Scan for the cell matching the given text and deliver its (x, y) coordinate at center. 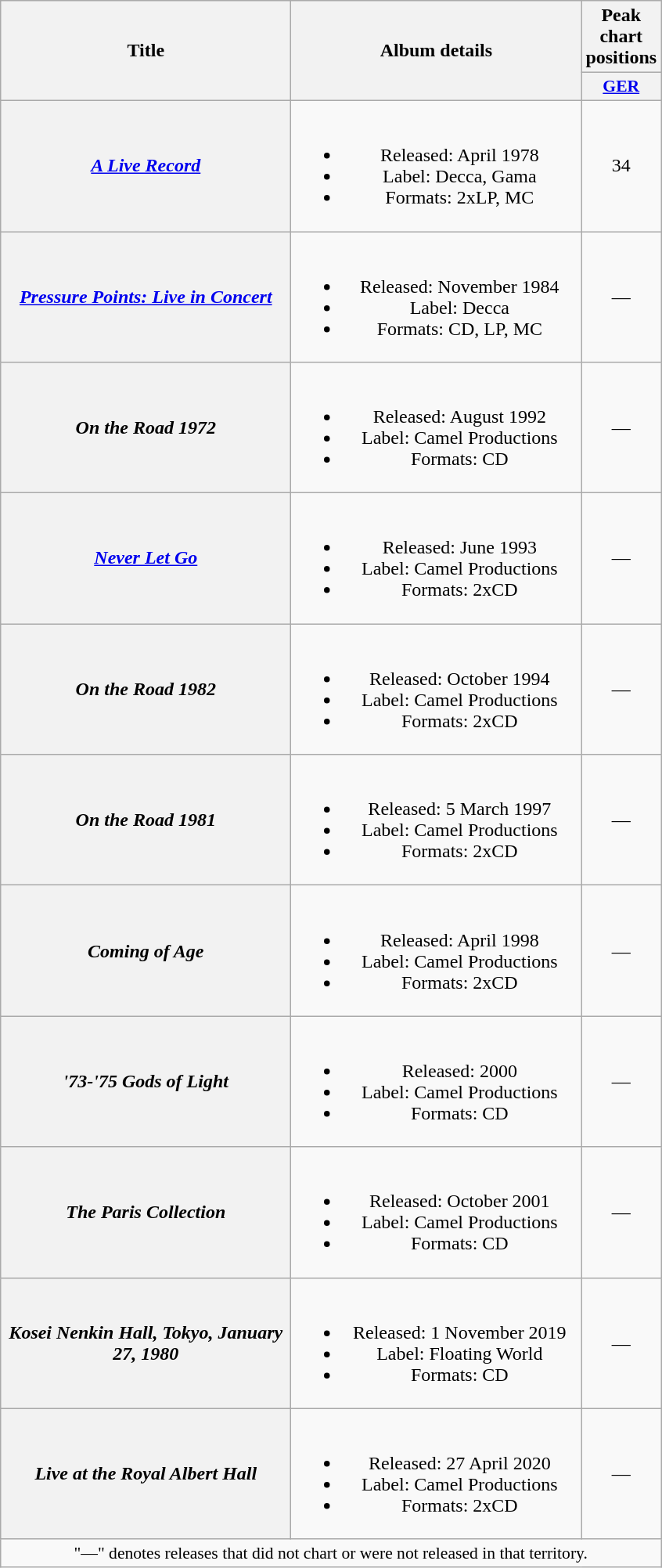
Released: April 1978Label: Decca, GamaFormats: 2xLP, MC (437, 166)
Released: October 1994Label: Camel ProductionsFormats: 2xCD (437, 689)
Released: October 2001Label: Camel ProductionsFormats: CD (437, 1212)
Released: 2000Label: Camel ProductionsFormats: CD (437, 1082)
On the Road 1981 (146, 820)
A Live Record (146, 166)
Kosei Nenkin Hall, Tokyo, January 27, 1980 (146, 1343)
On the Road 1972 (146, 427)
Released: April 1998Label: Camel ProductionsFormats: 2xCD (437, 950)
34 (621, 166)
GER (621, 87)
'73-'75 Gods of Light (146, 1082)
Coming of Age (146, 950)
Released: June 1993Label: Camel ProductionsFormats: 2xCD (437, 559)
Released: 5 March 1997Label: Camel ProductionsFormats: 2xCD (437, 820)
On the Road 1982 (146, 689)
Album details (437, 51)
Released: 1 November 2019Label: Floating WorldFormats: CD (437, 1343)
"—" denotes releases that did not chart or were not released in that territory. (331, 1553)
Released: November 1984Label: DeccaFormats: CD, LP, MC (437, 297)
Live at the Royal Albert Hall (146, 1473)
Pressure Points: Live in Concert (146, 297)
Peak chart positions (621, 37)
The Paris Collection (146, 1212)
Released: 27 April 2020Label: Camel ProductionsFormats: 2xCD (437, 1473)
Title (146, 51)
Released: August 1992Label: Camel ProductionsFormats: CD (437, 427)
Never Let Go (146, 559)
